Locate the cell with the specified text and output its (X, Y) center coordinate. 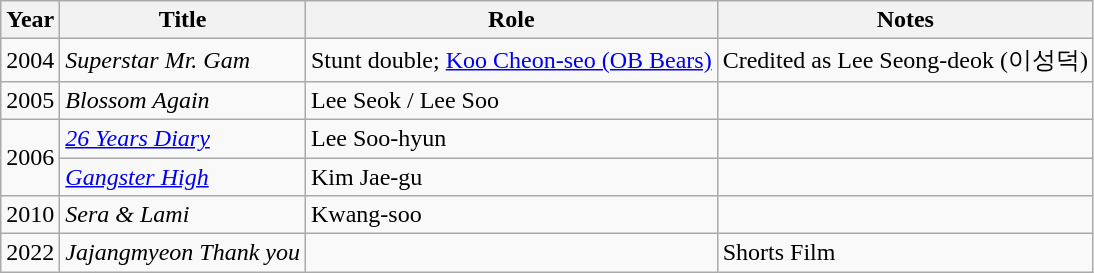
Superstar Mr. Gam (183, 60)
2022 (30, 253)
Kwang-soo (511, 215)
Title (183, 20)
Kim Jae-gu (511, 177)
26 Years Diary (183, 138)
Gangster High (183, 177)
Lee Soo-hyun (511, 138)
Lee Seok / Lee Soo (511, 100)
Year (30, 20)
Credited as Lee Seong-deok (이성덕) (905, 60)
2004 (30, 60)
2006 (30, 157)
Role (511, 20)
Sera & Lami (183, 215)
2005 (30, 100)
2010 (30, 215)
Blossom Again (183, 100)
Notes (905, 20)
Jajangmyeon Thank you (183, 253)
Stunt double; Koo Cheon-seo (OB Bears) (511, 60)
Shorts Film (905, 253)
